Scan for the cell matching the given text and deliver its (x, y) coordinate at center. 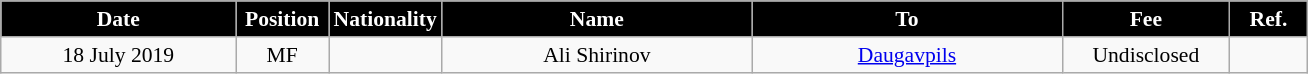
Fee (1146, 19)
Date (118, 19)
MF (282, 55)
18 July 2019 (118, 55)
Ref. (1269, 19)
Undisclosed (1146, 55)
Name (597, 19)
Position (282, 19)
To (907, 19)
Ali Shirinov (597, 55)
Daugavpils (907, 55)
Nationality (384, 19)
